Detect which cell encompasses the target text, then output its [X, Y] center coordinate. 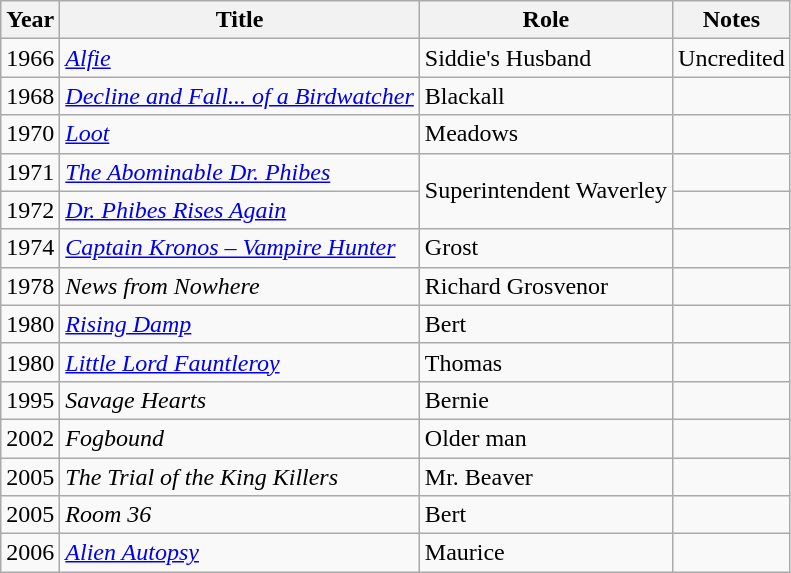
1972 [30, 210]
The Trial of the King Killers [240, 477]
1978 [30, 286]
1970 [30, 134]
Dr. Phibes Rises Again [240, 210]
Role [546, 20]
Rising Damp [240, 324]
Grost [546, 248]
The Abominable Dr. Phibes [240, 172]
1995 [30, 400]
Savage Hearts [240, 400]
1971 [30, 172]
Notes [732, 20]
Older man [546, 438]
Alfie [240, 58]
Fogbound [240, 438]
Thomas [546, 362]
Meadows [546, 134]
Siddie's Husband [546, 58]
Uncredited [732, 58]
Alien Autopsy [240, 553]
1974 [30, 248]
Blackall [546, 96]
Mr. Beaver [546, 477]
News from Nowhere [240, 286]
Maurice [546, 553]
Superintendent Waverley [546, 191]
Bernie [546, 400]
Little Lord Fauntleroy [240, 362]
Year [30, 20]
Title [240, 20]
1968 [30, 96]
Loot [240, 134]
Captain Kronos – Vampire Hunter [240, 248]
Richard Grosvenor [546, 286]
Decline and Fall... of a Birdwatcher [240, 96]
Room 36 [240, 515]
2002 [30, 438]
2006 [30, 553]
1966 [30, 58]
